Provide the [x, y] coordinate of the cell's center where the given text is located.  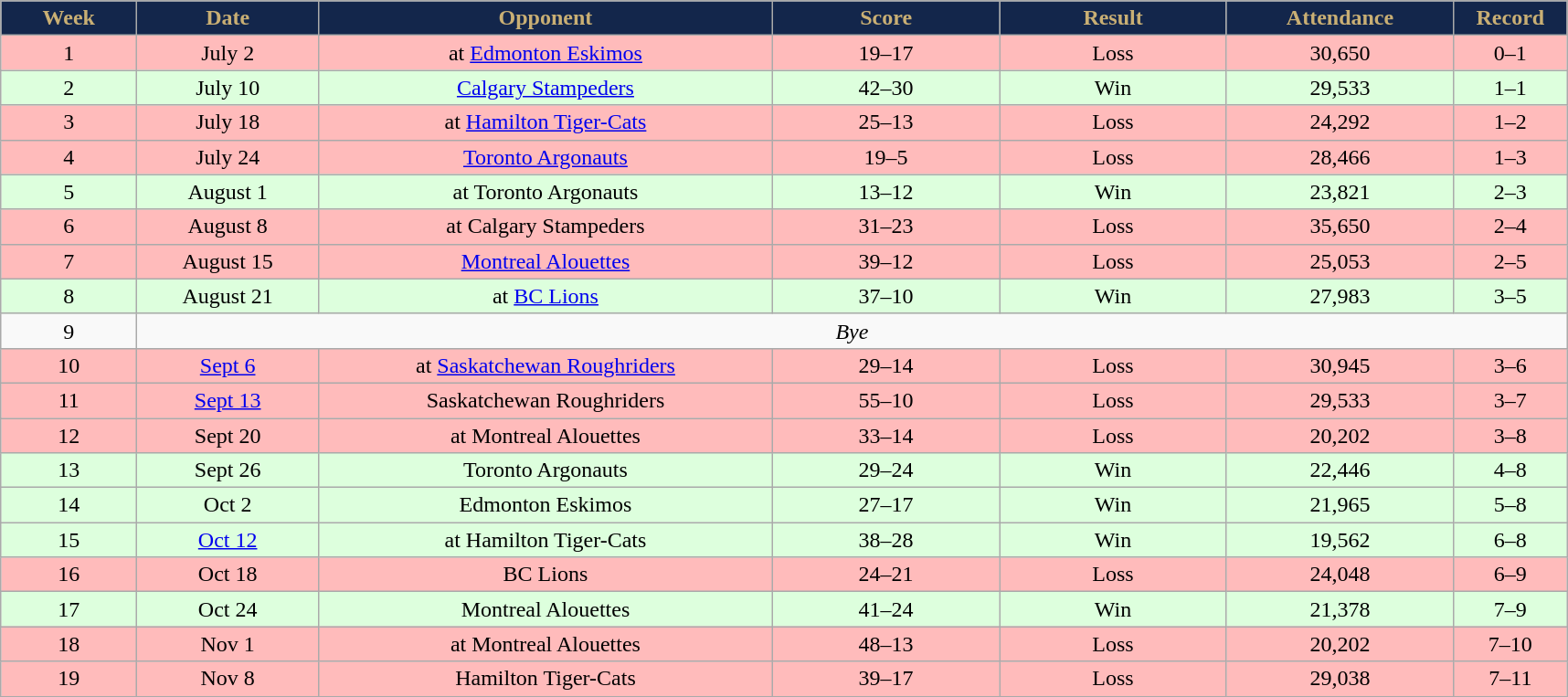
Sept 13 [228, 400]
1–1 [1510, 88]
Calgary Stampeders [546, 88]
23,821 [1340, 192]
3–5 [1510, 296]
2–5 [1510, 261]
12 [69, 436]
Opponent [546, 18]
29–24 [885, 470]
July 24 [228, 157]
Edmonton Eskimos [546, 505]
13–12 [885, 192]
at Calgary Stampeders [546, 227]
39–12 [885, 261]
BC Lions [546, 575]
22,446 [1340, 470]
21,965 [1340, 505]
Sept 6 [228, 365]
1–2 [1510, 122]
Oct 2 [228, 505]
at BC Lions [546, 296]
6–8 [1510, 540]
3 [69, 122]
9 [69, 331]
August 21 [228, 296]
30,650 [1340, 53]
Bye [852, 331]
28,466 [1340, 157]
25,053 [1340, 261]
30,945 [1340, 365]
6 [69, 227]
Saskatchewan Roughriders [546, 400]
19 [69, 679]
7–10 [1510, 644]
at Saskatchewan Roughriders [546, 365]
5–8 [1510, 505]
14 [69, 505]
Date [228, 18]
39–17 [885, 679]
19–17 [885, 53]
August 8 [228, 227]
Attendance [1340, 18]
Result [1113, 18]
8 [69, 296]
Oct 18 [228, 575]
July 2 [228, 53]
4 [69, 157]
2–3 [1510, 192]
38–28 [885, 540]
27,983 [1340, 296]
Sept 20 [228, 436]
16 [69, 575]
11 [69, 400]
7–11 [1510, 679]
10 [69, 365]
21,378 [1340, 609]
4–8 [1510, 470]
August 15 [228, 261]
1 [69, 53]
42–30 [885, 88]
5 [69, 192]
Week [69, 18]
29,038 [1340, 679]
24,292 [1340, 122]
Hamilton Tiger-Cats [546, 679]
3–6 [1510, 365]
July 10 [228, 88]
Nov 8 [228, 679]
3–8 [1510, 436]
August 1 [228, 192]
31–23 [885, 227]
Score [885, 18]
48–13 [885, 644]
13 [69, 470]
Record [1510, 18]
25–13 [885, 122]
29–14 [885, 365]
19,562 [1340, 540]
at Edmonton Eskimos [546, 53]
27–17 [885, 505]
33–14 [885, 436]
July 18 [228, 122]
24–21 [885, 575]
Sept 26 [228, 470]
0–1 [1510, 53]
18 [69, 644]
at Toronto Argonauts [546, 192]
6–9 [1510, 575]
15 [69, 540]
7 [69, 261]
17 [69, 609]
2 [69, 88]
41–24 [885, 609]
Nov 1 [228, 644]
24,048 [1340, 575]
Oct 24 [228, 609]
55–10 [885, 400]
3–7 [1510, 400]
35,650 [1340, 227]
37–10 [885, 296]
2–4 [1510, 227]
19–5 [885, 157]
7–9 [1510, 609]
Oct 12 [228, 540]
1–3 [1510, 157]
